Search for the cell housing the specified text and yield its (x, y) center coordinate. 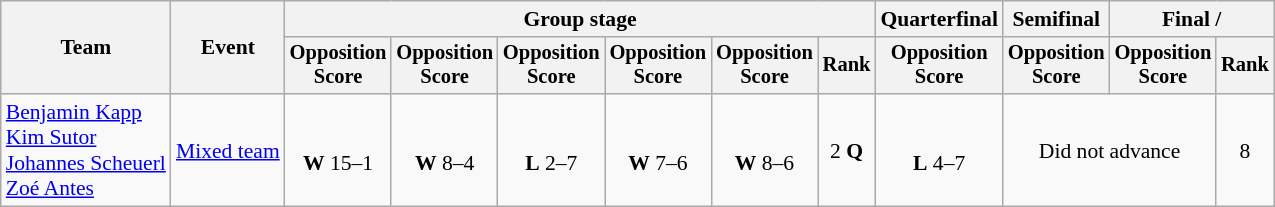
Benjamin KappKim SutorJohannes ScheuerlZoé Antes (86, 150)
Quarterfinal (939, 19)
Team (86, 48)
W 7–6 (658, 150)
Mixed team (228, 150)
L 4–7 (939, 150)
W 8–6 (764, 150)
Group stage (580, 19)
Event (228, 48)
L 2–7 (552, 150)
W 15–1 (338, 150)
2 Q (847, 150)
Did not advance (1110, 150)
W 8–4 (444, 150)
Final / (1192, 19)
Semifinal (1056, 19)
8 (1245, 150)
